For the text-containing cell, return its midpoint in (x, y) coordinate format. 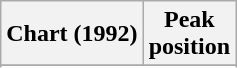
Chart (1992) (72, 34)
Peakposition (189, 34)
